Provide the [X, Y] coordinate of the cell's center where the given text is located.  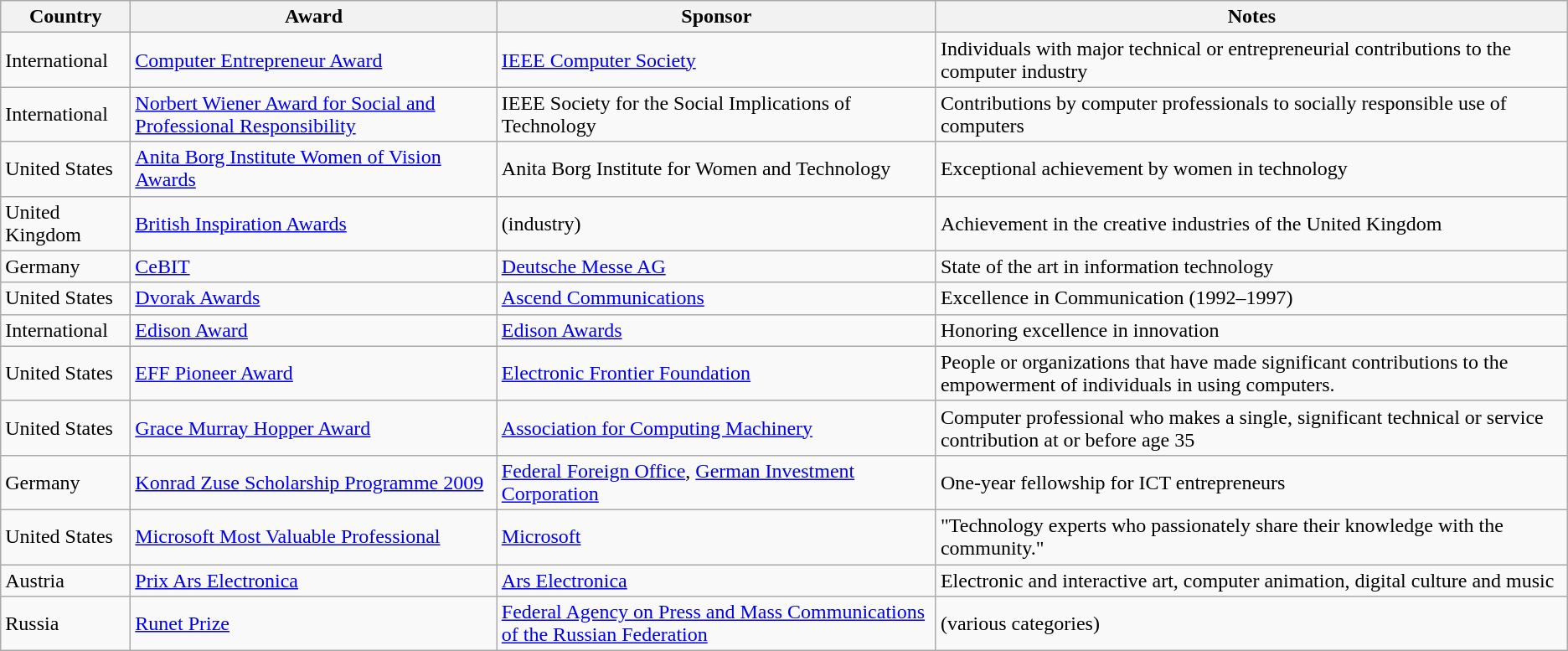
State of the art in information technology [1251, 266]
Federal Agency on Press and Mass Communications of the Russian Federation [716, 623]
Anita Borg Institute for Women and Technology [716, 169]
Contributions by computer professionals to socially responsible use of computers [1251, 114]
Prix Ars Electronica [313, 581]
Austria [65, 581]
One-year fellowship for ICT entrepreneurs [1251, 483]
Microsoft Most Valuable Professional [313, 536]
Ars Electronica [716, 581]
Ascend Communications [716, 298]
EFF Pioneer Award [313, 374]
Edison Award [313, 330]
IEEE Society for the Social Implications of Technology [716, 114]
Electronic Frontier Foundation [716, 374]
(industry) [716, 223]
Electronic and interactive art, computer animation, digital culture and music [1251, 581]
Dvorak Awards [313, 298]
Anita Borg Institute Women of Vision Awards [313, 169]
CeBIT [313, 266]
Individuals with major technical or entrepreneurial contributions to the computer industry [1251, 60]
Excellence in Communication (1992–1997) [1251, 298]
Microsoft [716, 536]
Country [65, 17]
Award [313, 17]
Achievement in the creative industries of the United Kingdom [1251, 223]
Association for Computing Machinery [716, 427]
"Technology experts who passionately share their knowledge with the community." [1251, 536]
Grace Murray Hopper Award [313, 427]
Norbert Wiener Award for Social and Professional Responsibility [313, 114]
Edison Awards [716, 330]
Computer professional who makes a single, significant technical or service contribution at or before age 35 [1251, 427]
Deutsche Messe AG [716, 266]
Computer Entrepreneur Award [313, 60]
Exceptional achievement by women in technology [1251, 169]
Konrad Zuse Scholarship Programme 2009 [313, 483]
(various categories) [1251, 623]
British Inspiration Awards [313, 223]
United Kingdom [65, 223]
Runet Prize [313, 623]
Sponsor [716, 17]
People or organizations that have made significant contributions to the empowerment of individuals in using computers. [1251, 374]
Federal Foreign Office, German Investment Corporation [716, 483]
Honoring excellence in innovation [1251, 330]
IEEE Computer Society [716, 60]
Russia [65, 623]
Notes [1251, 17]
